Extract the (X, Y) coordinate from the center of the cell holding the provided text.  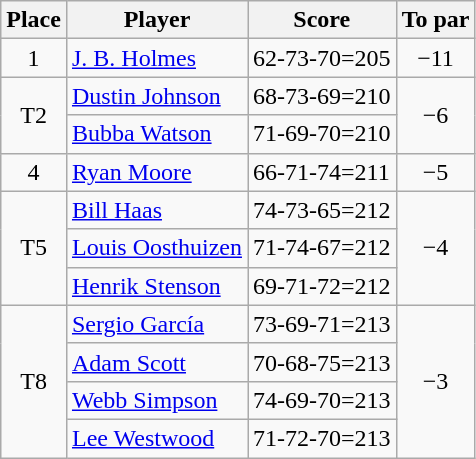
Sergio García (156, 324)
Henrik Stenson (156, 286)
70-68-75=213 (322, 362)
Bill Haas (156, 210)
71-69-70=210 (322, 134)
Dustin Johnson (156, 96)
62-73-70=205 (322, 58)
T8 (34, 381)
Score (322, 20)
−3 (436, 381)
T2 (34, 115)
Adam Scott (156, 362)
T5 (34, 248)
1 (34, 58)
Webb Simpson (156, 400)
73-69-71=213 (322, 324)
69-71-72=212 (322, 286)
68-73-69=210 (322, 96)
Louis Oosthuizen (156, 248)
To par (436, 20)
71-74-67=212 (322, 248)
66-71-74=211 (322, 172)
71-72-70=213 (322, 438)
74-69-70=213 (322, 400)
−5 (436, 172)
Player (156, 20)
74-73-65=212 (322, 210)
Ryan Moore (156, 172)
J. B. Holmes (156, 58)
4 (34, 172)
Bubba Watson (156, 134)
−4 (436, 248)
−6 (436, 115)
−11 (436, 58)
Lee Westwood (156, 438)
Place (34, 20)
